Output the (x, y) coordinate of the center of the cell containing the given text.  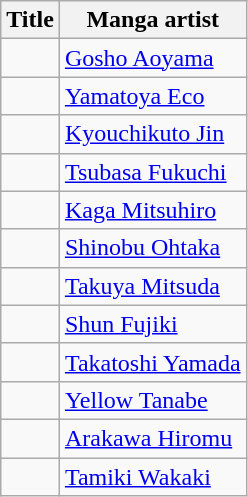
Takatoshi Yamada (152, 362)
Yellow Tanabe (152, 400)
Shinobu Ohtaka (152, 248)
Kyouchikuto Jin (152, 134)
Takuya Mitsuda (152, 286)
Gosho Aoyama (152, 58)
Tsubasa Fukuchi (152, 172)
Shun Fujiki (152, 324)
Title (30, 20)
Kaga Mitsuhiro (152, 210)
Tamiki Wakaki (152, 477)
Yamatoya Eco (152, 96)
Arakawa Hiromu (152, 438)
Manga artist (152, 20)
